Locate the cell with the specified text and output its (x, y) center coordinate. 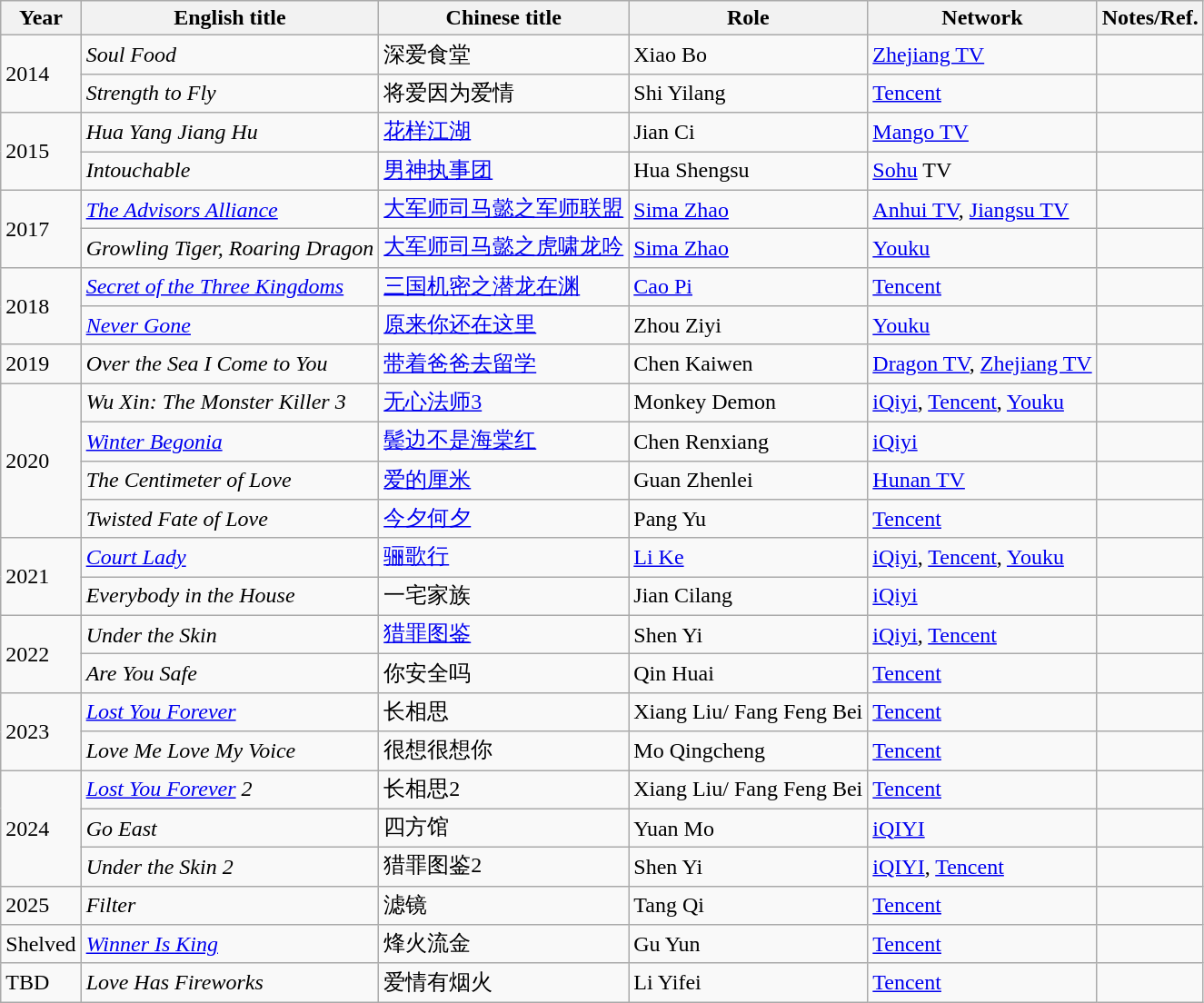
很想很想你 (503, 750)
鬓边不是海棠红 (503, 442)
iQIYI (982, 829)
Li Yifei (749, 983)
Soul Food (230, 55)
2018 (41, 305)
Love Has Fireworks (230, 983)
男神执事团 (503, 171)
Under the Skin 2 (230, 867)
Year (41, 18)
2014 (41, 74)
2021 (41, 576)
Li Ke (749, 558)
三国机密之潜龙在渊 (503, 287)
2017 (41, 229)
Monkey Demon (749, 403)
一宅家族 (503, 596)
Never Gone (230, 325)
Secret of the Three Kingdoms (230, 287)
Intouchable (230, 171)
Guan Zhenlei (749, 480)
Love Me Love My Voice (230, 750)
Chinese title (503, 18)
Network (982, 18)
大军师司马懿之军师联盟 (503, 209)
Winner Is King (230, 945)
2023 (41, 730)
Over the Sea I Come to You (230, 363)
Hunan TV (982, 480)
Lost You Forever (230, 712)
2020 (41, 461)
Shelved (41, 945)
Growling Tiger, Roaring Dragon (230, 249)
Role (749, 18)
Court Lady (230, 558)
四方馆 (503, 829)
长相思 (503, 712)
今夕何夕 (503, 520)
爱的厘米 (503, 480)
Jian Cilang (749, 596)
Hua Yang Jiang Hu (230, 133)
原来你还在这里 (503, 325)
烽火流金 (503, 945)
Winter Begonia (230, 442)
2015 (41, 151)
Cao Pi (749, 287)
花样江湖 (503, 133)
Pang Yu (749, 520)
2019 (41, 363)
Shi Yilang (749, 93)
猎罪图鉴2 (503, 867)
大军师司马懿之虎啸龙吟 (503, 249)
2025 (41, 905)
iQIYI, Tencent (982, 867)
骊歌行 (503, 558)
将爱因为爱情 (503, 93)
iQiyi, Tencent (982, 634)
Gu Yun (749, 945)
Wu Xin: The Monster Killer 3 (230, 403)
Filter (230, 905)
Zhou Ziyi (749, 325)
Chen Kaiwen (749, 363)
Everybody in the House (230, 596)
Sohu TV (982, 171)
Twisted Fate of Love (230, 520)
猎罪图鉴 (503, 634)
The Centimeter of Love (230, 480)
Mango TV (982, 133)
Lost You Forever 2 (230, 790)
2022 (41, 654)
Qin Huai (749, 674)
English title (230, 18)
滤镜 (503, 905)
Zhejiang TV (982, 55)
2024 (41, 829)
Jian Ci (749, 133)
爱情有烟火 (503, 983)
长相思2 (503, 790)
Xiao Bo (749, 55)
TBD (41, 983)
Anhui TV, Jiangsu TV (982, 209)
Yuan Mo (749, 829)
Notes/Ref. (1150, 18)
Dragon TV, Zhejiang TV (982, 363)
你安全吗 (503, 674)
The Advisors Alliance (230, 209)
Hua Shengsu (749, 171)
Go East (230, 829)
深爱食堂 (503, 55)
Are You Safe (230, 674)
无心法师3 (503, 403)
Tang Qi (749, 905)
Strength to Fly (230, 93)
带着爸爸去留学 (503, 363)
Chen Renxiang (749, 442)
Under the Skin (230, 634)
Mo Qingcheng (749, 750)
